Output the [X, Y] coordinate of the center of the cell containing the given text.  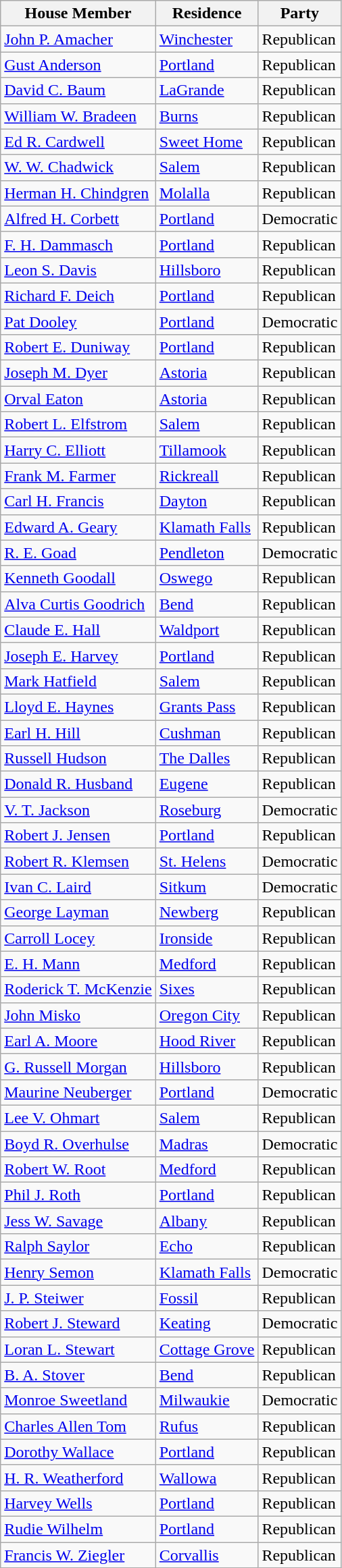
Ironside [207, 938]
Donald R. Husband [78, 784]
Corvallis [207, 1555]
Dayton [207, 502]
Joseph M. Dyer [78, 373]
The Dalles [207, 759]
Lee V. Ohmart [78, 1118]
Earl H. Hill [78, 732]
Rickreall [207, 476]
Dorothy Wallace [78, 1452]
Roseburg [207, 810]
Sixes [207, 990]
Lloyd E. Haynes [78, 707]
Newberg [207, 913]
William W. Bradeen [78, 116]
Earl A. Moore [78, 1041]
W. W. Chadwick [78, 167]
Edward A. Geary [78, 527]
Echo [207, 1247]
George Layman [78, 913]
Burns [207, 116]
Loran L. Stewart [78, 1349]
Richard F. Deich [78, 296]
Russell Hudson [78, 759]
Alfred H. Corbett [78, 219]
F. H. Dammasch [78, 244]
Maurine Neuberger [78, 1092]
Molalla [207, 193]
Cushman [207, 732]
V. T. Jackson [78, 810]
Leon S. Davis [78, 270]
Sweet Home [207, 142]
Grants Pass [207, 707]
Kenneth Goodall [78, 578]
Roderick T. McKenzie [78, 990]
Joseph E. Harvey [78, 655]
Madras [207, 1144]
David C. Baum [78, 90]
Robert E. Duniway [78, 348]
Sitkum [207, 887]
Claude E. Hall [78, 630]
Fossil [207, 1298]
Pendleton [207, 553]
Waldport [207, 630]
Wallowa [207, 1478]
House Member [78, 13]
Cottage Grove [207, 1349]
Hood River [207, 1041]
G. Russell Morgan [78, 1066]
Monroe Sweetland [78, 1401]
Rudie Wilhelm [78, 1529]
Party [300, 13]
E. H. Mann [78, 964]
Robert R. Klemsen [78, 861]
St. Helens [207, 861]
John Misko [78, 1015]
Pat Dooley [78, 322]
Oswego [207, 578]
H. R. Weatherford [78, 1478]
Residence [207, 13]
Oregon City [207, 1015]
Henry Semon [78, 1272]
Rufus [207, 1426]
Herman H. Chindgren [78, 193]
John P. Amacher [78, 39]
Gust Anderson [78, 65]
Robert L. Elfstrom [78, 425]
Charles Allen Tom [78, 1426]
Francis W. Ziegler [78, 1555]
Jess W. Savage [78, 1221]
Carl H. Francis [78, 502]
Eugene [207, 784]
Ivan C. Laird [78, 887]
LaGrande [207, 90]
Mark Hatfield [78, 681]
Ralph Saylor [78, 1247]
Orval Eaton [78, 399]
R. E. Goad [78, 553]
Phil J. Roth [78, 1195]
Ed R. Cardwell [78, 142]
Harry C. Elliott [78, 450]
Alva Curtis Goodrich [78, 604]
Harvey Wells [78, 1503]
Robert W. Root [78, 1170]
Tillamook [207, 450]
J. P. Steiwer [78, 1298]
Robert J. Jensen [78, 836]
B. A. Stover [78, 1375]
Albany [207, 1221]
Boyd R. Overhulse [78, 1144]
Robert J. Steward [78, 1324]
Keating [207, 1324]
Winchester [207, 39]
Milwaukie [207, 1401]
Frank M. Farmer [78, 476]
Carroll Locey [78, 938]
